Search for the cell housing the specified text and yield its (X, Y) center coordinate. 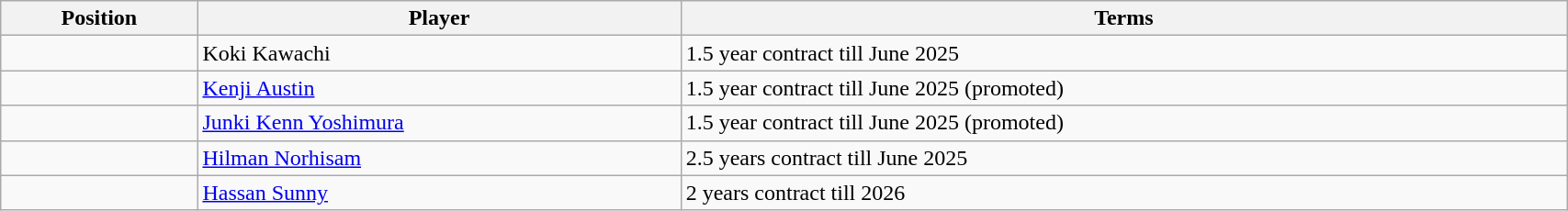
2.5 years contract till June 2025 (1123, 158)
Koki Kawachi (439, 53)
Player (439, 18)
2 years contract till 2026 (1123, 193)
Hassan Sunny (439, 193)
Kenji Austin (439, 88)
1.5 year contract till June 2025 (1123, 53)
Junki Kenn Yoshimura (439, 123)
Hilman Norhisam (439, 158)
Terms (1123, 18)
Position (99, 18)
